Extract the [X, Y] coordinate from the center of the cell holding the provided text.  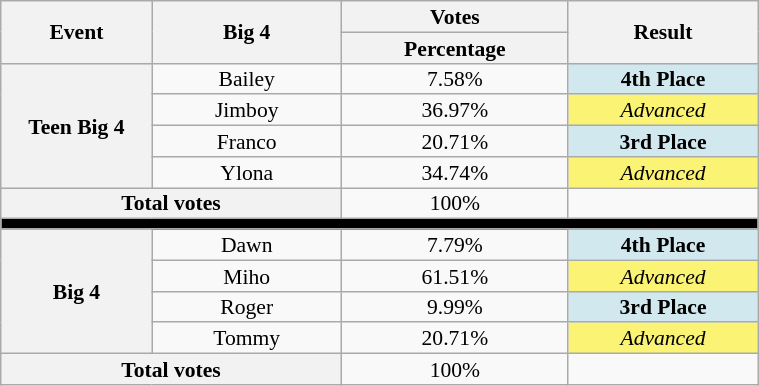
7.79% [454, 244]
Dawn [246, 244]
Teen Big 4 [76, 125]
Tommy [246, 338]
Franco [246, 142]
Result [662, 32]
9.99% [454, 306]
36.97% [454, 110]
Miho [246, 276]
Votes [454, 16]
Ylona [246, 172]
Roger [246, 306]
Event [76, 32]
34.74% [454, 172]
Percentage [454, 48]
Bailey [246, 78]
61.51% [454, 276]
Jimboy [246, 110]
7.58% [454, 78]
